Extract the [X, Y] coordinate from the center of the cell holding the provided text.  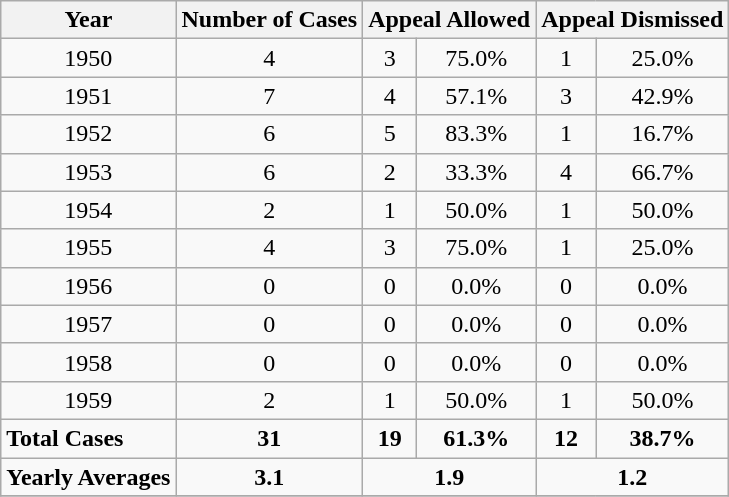
1952 [88, 134]
57.1% [476, 96]
1950 [88, 58]
61.3% [476, 438]
1958 [88, 362]
12 [566, 438]
1959 [88, 400]
Year [88, 20]
Appeal Allowed [450, 20]
33.3% [476, 172]
1957 [88, 324]
42.9% [662, 96]
66.7% [662, 172]
7 [270, 96]
1953 [88, 172]
1956 [88, 286]
5 [390, 134]
Number of Cases [270, 20]
16.7% [662, 134]
Yearly Averages [88, 477]
Appeal Dismissed [632, 20]
1951 [88, 96]
1954 [88, 210]
3.1 [270, 477]
1.9 [450, 477]
Total Cases [88, 438]
31 [270, 438]
38.7% [662, 438]
83.3% [476, 134]
1.2 [632, 477]
19 [390, 438]
1955 [88, 248]
